Return the (x, y) coordinate for the center point of the cell that contains the specified text.  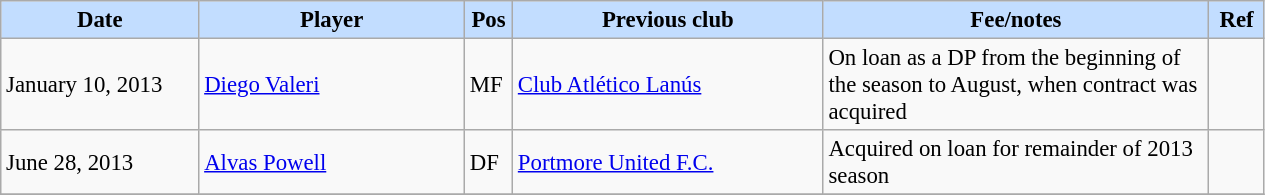
Acquired on loan for remainder of 2013 season (1016, 162)
Ref (1237, 20)
DF (488, 162)
Club Atlético Lanús (668, 85)
Player (332, 20)
Date (100, 20)
Diego Valeri (332, 85)
Pos (488, 20)
On loan as a DP from the beginning of the season to August, when contract was acquired (1016, 85)
June 28, 2013 (100, 162)
MF (488, 85)
Portmore United F.C. (668, 162)
January 10, 2013 (100, 85)
Previous club (668, 20)
Fee/notes (1016, 20)
Alvas Powell (332, 162)
